Find where the given text appears and provide that cell's center as [x, y] coordinate. 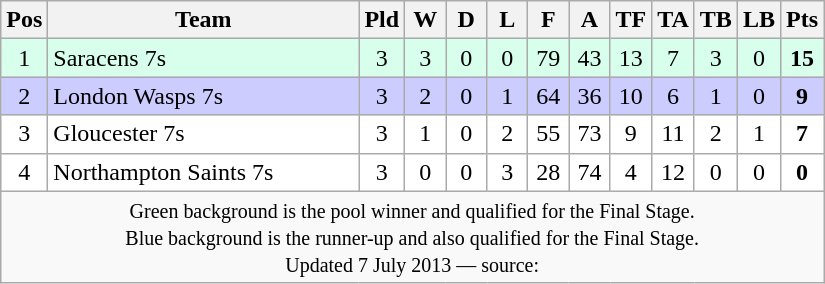
73 [590, 134]
D [466, 20]
74 [590, 172]
10 [631, 96]
13 [631, 58]
15 [802, 58]
64 [548, 96]
55 [548, 134]
28 [548, 172]
TF [631, 20]
36 [590, 96]
TB [716, 20]
Gloucester 7s [204, 134]
Northampton Saints 7s [204, 172]
London Wasps 7s [204, 96]
Saracens 7s [204, 58]
11 [674, 134]
Pld [382, 20]
79 [548, 58]
Pos [24, 20]
LB [758, 20]
L [508, 20]
43 [590, 58]
TA [674, 20]
Pts [802, 20]
12 [674, 172]
6 [674, 96]
W [426, 20]
Team [204, 20]
F [548, 20]
A [590, 20]
